Capture the cell that displays the provided text and extract its (x, y) central coordinate. 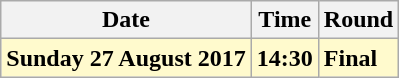
Final (358, 58)
Date (126, 20)
Round (358, 20)
Sunday 27 August 2017 (126, 58)
14:30 (284, 58)
Time (284, 20)
